Pinpoint the cell where the given text exists, returning its [x, y] midpoint coordinate. 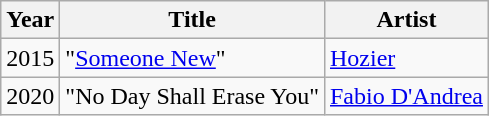
Hozier [406, 58]
"No Day Shall Erase You" [192, 96]
"Someone New" [192, 58]
Fabio D'Andrea [406, 96]
2015 [30, 58]
2020 [30, 96]
Artist [406, 20]
Year [30, 20]
Title [192, 20]
